Determine the [x, y] coordinate at the center of the cell enclosing the given text.  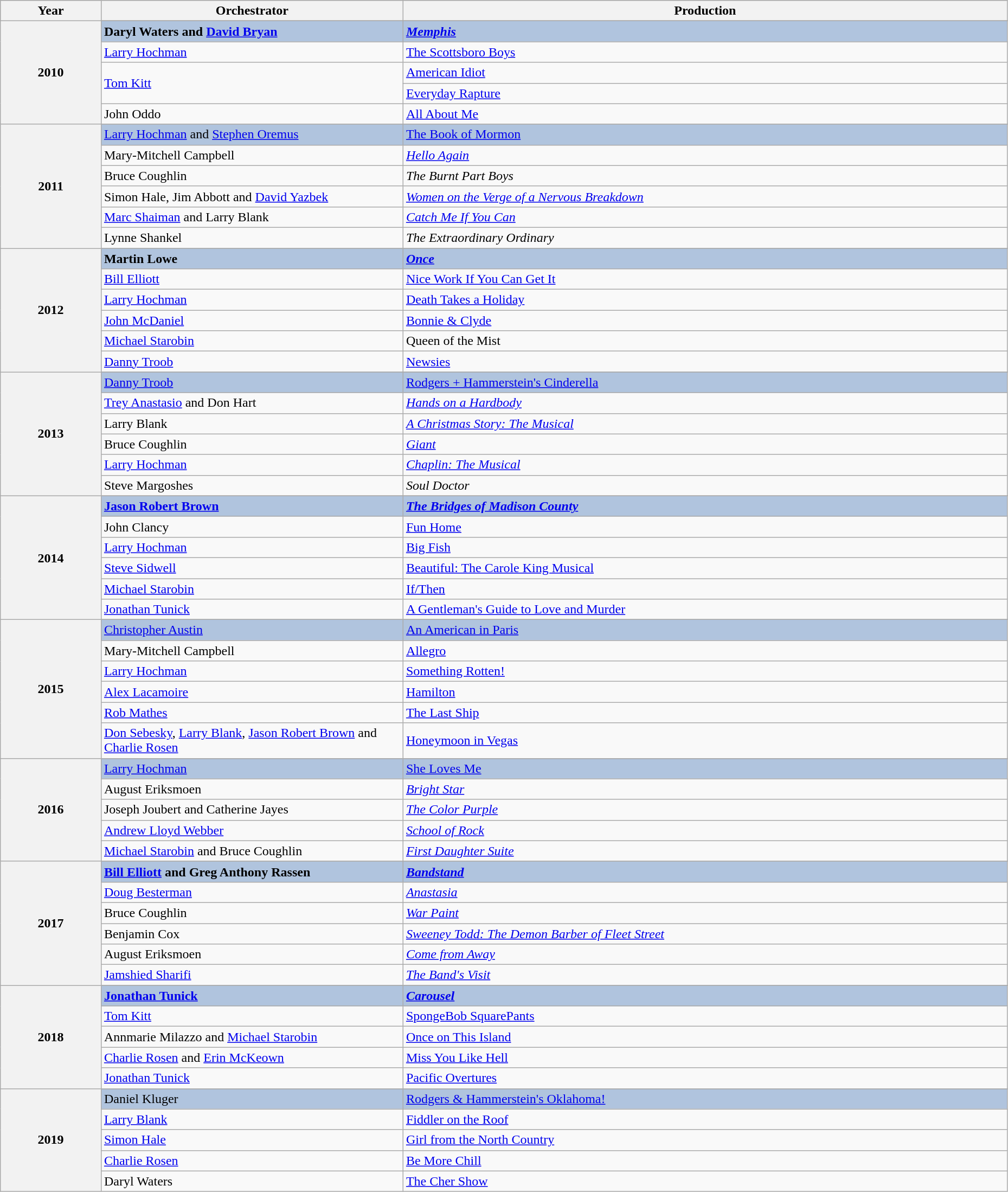
Doug Besterman [252, 892]
Fun Home [705, 527]
Sweeney Todd: The Demon Barber of Fleet Street [705, 933]
Charlie Rosen [252, 1161]
Jason Robert Brown [252, 506]
Newsies [705, 362]
Carousel [705, 996]
Production [705, 11]
Michael Starobin and Bruce Coughlin [252, 851]
Death Takes a Holiday [705, 300]
Annmarie Milazzo and Michael Starobin [252, 1037]
Christopher Austin [252, 630]
Bright Star [705, 789]
2018 [51, 1037]
The Scottsboro Boys [705, 52]
American Idiot [705, 73]
Catch Me If You Can [705, 217]
Simon Hale, Jim Abbott and David Yazbek [252, 196]
Queen of the Mist [705, 341]
2014 [51, 557]
School of Rock [705, 830]
Steve Sidwell [252, 568]
Memphis [705, 31]
John Oddo [252, 114]
The Band's Visit [705, 975]
An American in Paris [705, 630]
Bandstand [705, 871]
The Book of Mormon [705, 134]
The Bridges of Madison County [705, 506]
Bill Elliott and Greg Anthony Rassen [252, 871]
Once on This Island [705, 1037]
Hands on a Hardbody [705, 403]
Big Fish [705, 547]
Charlie Rosen and Erin McKeown [252, 1058]
2012 [51, 310]
Alex Lacamoire [252, 692]
Girl from the North Country [705, 1140]
Once [705, 259]
2013 [51, 434]
Steve Margoshes [252, 485]
Bill Elliott [252, 279]
2015 [51, 689]
John McDaniel [252, 321]
Lynne Shankel [252, 238]
John Clancy [252, 527]
2010 [51, 73]
Daryl Waters [252, 1181]
Be More Chill [705, 1161]
Trey Anastasio and Don Hart [252, 403]
Allegro [705, 651]
A Gentleman's Guide to Love and Murder [705, 610]
Come from Away [705, 954]
Miss You Like Hell [705, 1058]
Anastasia [705, 892]
Everyday Rapture [705, 93]
Rodgers + Hammerstein's Cinderella [705, 382]
The Burnt Part Boys [705, 176]
First Daughter Suite [705, 851]
Simon Hale [252, 1140]
Daniel Kluger [252, 1099]
All About Me [705, 114]
If/Then [705, 588]
Year [51, 11]
2011 [51, 186]
Don Sebesky, Larry Blank, Jason Robert Brown and Charlie Rosen [252, 741]
Bonnie & Clyde [705, 321]
Fiddler on the Roof [705, 1119]
Honeymoon in Vegas [705, 741]
War Paint [705, 913]
Jamshied Sharifi [252, 975]
Joseph Joubert and Catherine Jayes [252, 810]
The Cher Show [705, 1181]
Giant [705, 444]
She Loves Me [705, 768]
2019 [51, 1140]
Andrew Lloyd Webber [252, 830]
Hamilton [705, 692]
Rodgers & Hammerstein's Oklahoma! [705, 1099]
Daryl Waters and David Bryan [252, 31]
Something Rotten! [705, 671]
Hello Again [705, 155]
Larry Hochman and Stephen Oremus [252, 134]
Soul Doctor [705, 485]
Beautiful: The Carole King Musical [705, 568]
Pacific Overtures [705, 1078]
Martin Lowe [252, 259]
The Color Purple [705, 810]
SpongeBob SquarePants [705, 1016]
Nice Work If You Can Get It [705, 279]
Marc Shaiman and Larry Blank [252, 217]
2017 [51, 923]
Rob Mathes [252, 713]
Chaplin: The Musical [705, 465]
The Last Ship [705, 713]
A Christmas Story: The Musical [705, 424]
The Extraordinary Ordinary [705, 238]
Benjamin Cox [252, 933]
2016 [51, 810]
Women on the Verge of a Nervous Breakdown [705, 196]
Orchestrator [252, 11]
